Identify which cell holds the provided text, then report its (x, y) central coordinate. 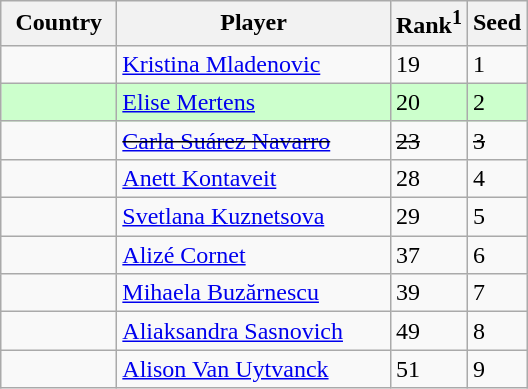
Elise Mertens (254, 102)
Seed (496, 24)
6 (496, 255)
5 (496, 217)
28 (428, 178)
Rank1 (428, 24)
2 (496, 102)
Alizé Cornet (254, 255)
3 (496, 140)
9 (496, 369)
49 (428, 331)
39 (428, 293)
Anett Kontaveit (254, 178)
Mihaela Buzărnescu (254, 293)
8 (496, 331)
Alison Van Uytvanck (254, 369)
1 (496, 64)
19 (428, 64)
23 (428, 140)
Aliaksandra Sasnovich (254, 331)
37 (428, 255)
51 (428, 369)
Player (254, 24)
7 (496, 293)
20 (428, 102)
Country (59, 24)
Carla Suárez Navarro (254, 140)
Kristina Mladenovic (254, 64)
Svetlana Kuznetsova (254, 217)
29 (428, 217)
4 (496, 178)
